For the text-containing cell, return its midpoint in (x, y) coordinate format. 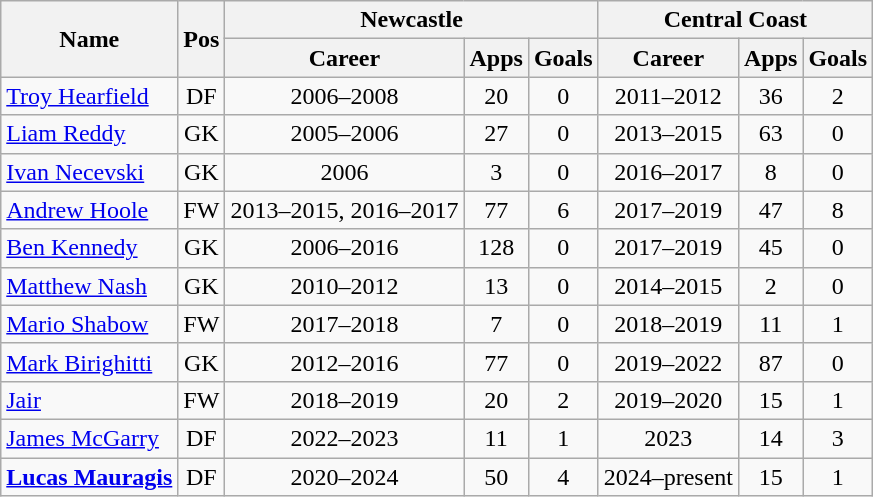
Pos (202, 39)
Name (90, 39)
4 (563, 477)
Ivan Necevski (90, 172)
Newcastle (412, 20)
13 (496, 286)
Mario Shabow (90, 324)
2006 (344, 172)
2011–2012 (668, 96)
2019–2022 (668, 362)
128 (496, 248)
2005–2006 (344, 134)
2010–2012 (344, 286)
7 (496, 324)
6 (563, 210)
2017–2018 (344, 324)
2019–2020 (668, 400)
63 (770, 134)
50 (496, 477)
Andrew Hoole (90, 210)
2022–2023 (344, 438)
Mark Birighitti (90, 362)
Lucas Mauragis (90, 477)
14 (770, 438)
2023 (668, 438)
Liam Reddy (90, 134)
2006–2008 (344, 96)
47 (770, 210)
Matthew Nash (90, 286)
James McGarry (90, 438)
2006–2016 (344, 248)
2016–2017 (668, 172)
Troy Hearfield (90, 96)
27 (496, 134)
45 (770, 248)
2013–2015, 2016–2017 (344, 210)
2013–2015 (668, 134)
2012–2016 (344, 362)
36 (770, 96)
Ben Kennedy (90, 248)
2020–2024 (344, 477)
87 (770, 362)
2014–2015 (668, 286)
2024–present (668, 477)
Central Coast (736, 20)
Jair (90, 400)
